Provide the (X, Y) coordinate of the cell's center where the given text is located.  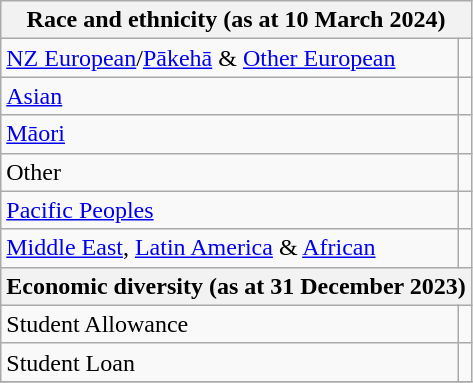
Economic diversity (as at 31 December 2023) (236, 286)
Student Allowance (230, 324)
NZ European/Pākehā & Other European (230, 58)
Other (230, 172)
Middle East, Latin America & African (230, 248)
Asian (230, 96)
Race and ethnicity (as at 10 March 2024) (236, 20)
Pacific Peoples (230, 210)
Māori (230, 134)
Student Loan (230, 362)
